Pinpoint the cell where the given text exists, returning its [x, y] midpoint coordinate. 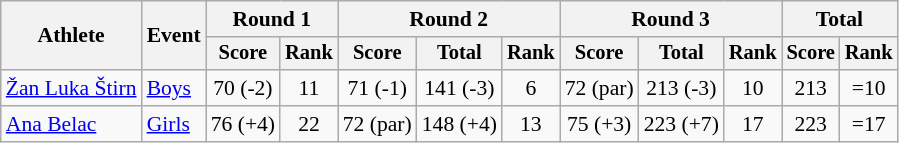
=17 [869, 124]
Event [174, 36]
141 (-3) [460, 88]
Žan Luka Štirn [72, 88]
148 (+4) [460, 124]
71 (-1) [378, 88]
213 [811, 88]
Round 1 [272, 19]
6 [531, 88]
22 [309, 124]
Athlete [72, 36]
223 [811, 124]
17 [753, 124]
13 [531, 124]
10 [753, 88]
75 (+3) [600, 124]
Girls [174, 124]
11 [309, 88]
Ana Belac [72, 124]
213 (-3) [682, 88]
223 (+7) [682, 124]
Round 2 [449, 19]
Boys [174, 88]
=10 [869, 88]
76 (+4) [243, 124]
Round 3 [671, 19]
70 (-2) [243, 88]
